Return the [X, Y] coordinate for the center point of the cell that contains the specified text.  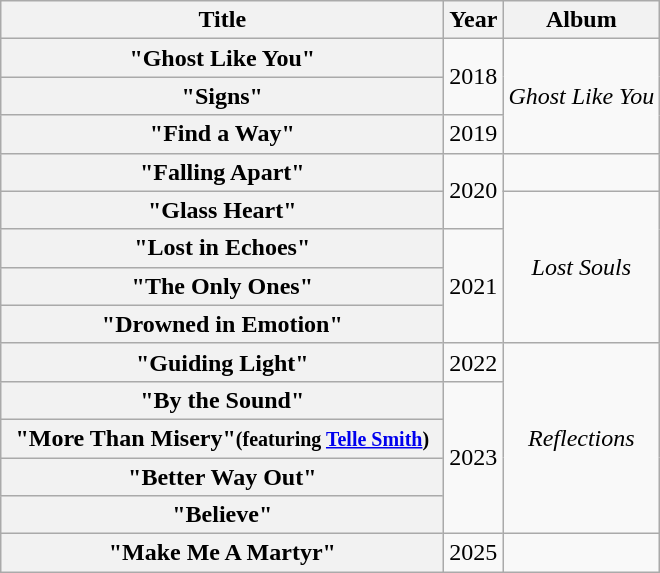
"Believe" [222, 515]
"The Only Ones" [222, 286]
2023 [474, 457]
"Ghost Like You" [222, 58]
"Find a Way" [222, 134]
"Signs" [222, 96]
"Make Me A Martyr" [222, 553]
Album [582, 20]
Year [474, 20]
"More Than Misery"(featuring Telle Smith) [222, 438]
"Guiding Light" [222, 362]
"Lost in Echoes" [222, 248]
"Glass Heart" [222, 210]
"Better Way Out" [222, 477]
2025 [474, 553]
"Drowned in Emotion" [222, 324]
2021 [474, 286]
2020 [474, 191]
2022 [474, 362]
"By the Sound" [222, 400]
Title [222, 20]
Lost Souls [582, 267]
"Falling Apart" [222, 172]
Reflections [582, 438]
Ghost Like You [582, 96]
2019 [474, 134]
2018 [474, 77]
